Provide the [X, Y] coordinate of the cell's center where the given text is located.  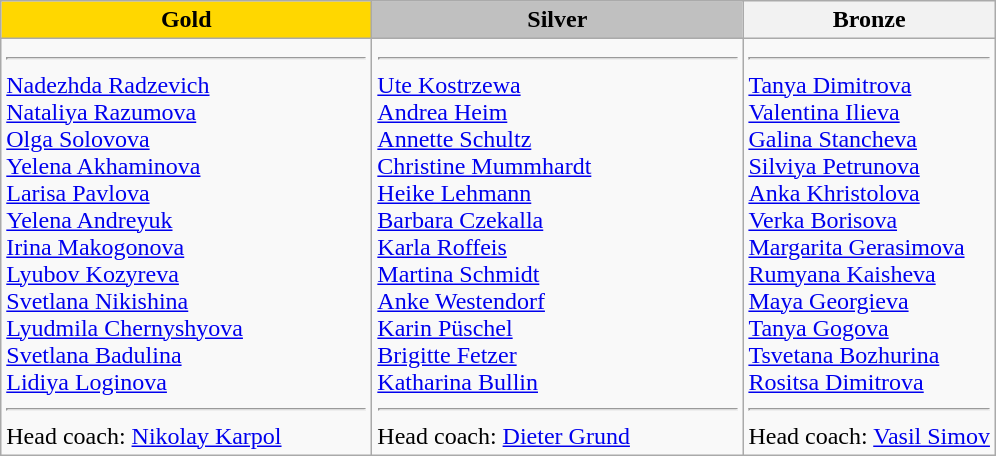
Gold [186, 20]
Bronze [870, 20]
Silver [558, 20]
